Search for the cell housing the specified text and yield its (X, Y) center coordinate. 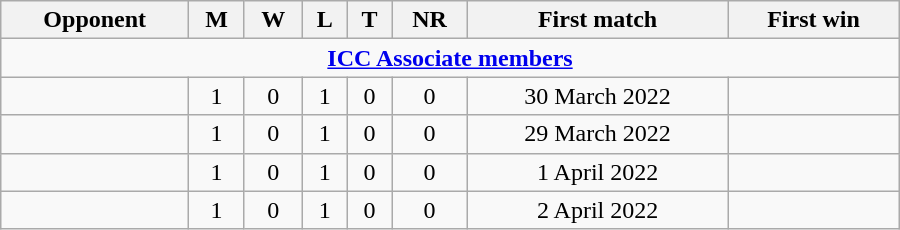
NR (430, 20)
Opponent (95, 20)
1 April 2022 (598, 172)
L (324, 20)
30 March 2022 (598, 96)
First win (814, 20)
W (273, 20)
M (217, 20)
2 April 2022 (598, 210)
ICC Associate members (450, 58)
T (370, 20)
First match (598, 20)
29 March 2022 (598, 134)
